Pinpoint the cell where the given text exists, returning its [x, y] midpoint coordinate. 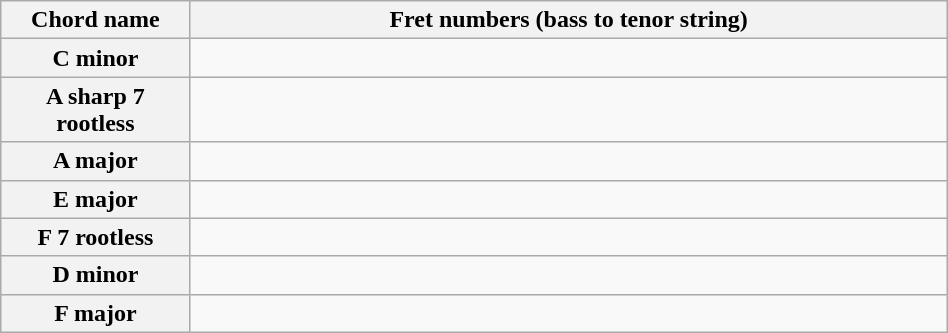
F 7 rootless [96, 237]
F major [96, 313]
C minor [96, 58]
Chord name [96, 20]
Fret numbers (bass to tenor string) [568, 20]
A sharp 7 rootless [96, 110]
E major [96, 199]
D minor [96, 275]
A major [96, 161]
